Output the (x, y) coordinate of the center of the cell containing the given text.  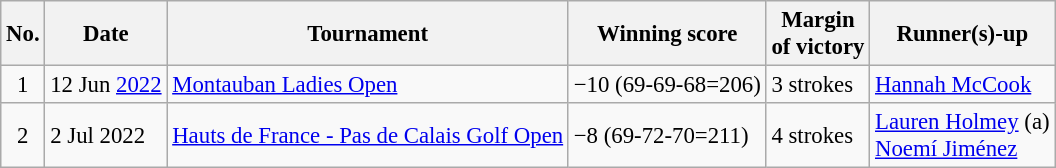
No. (23, 34)
−10 (69-69-68=206) (667, 85)
12 Jun 2022 (106, 85)
Hannah McCook (962, 85)
Winning score (667, 34)
Hauts de France - Pas de Calais Golf Open (368, 136)
2 Jul 2022 (106, 136)
1 (23, 85)
−8 (69-72-70=211) (667, 136)
Montauban Ladies Open (368, 85)
3 strokes (818, 85)
2 (23, 136)
Tournament (368, 34)
Marginof victory (818, 34)
Date (106, 34)
4 strokes (818, 136)
Lauren Holmey (a) Noemí Jiménez (962, 136)
Runner(s)-up (962, 34)
